Output the [X, Y] coordinate of the center of the cell containing the given text.  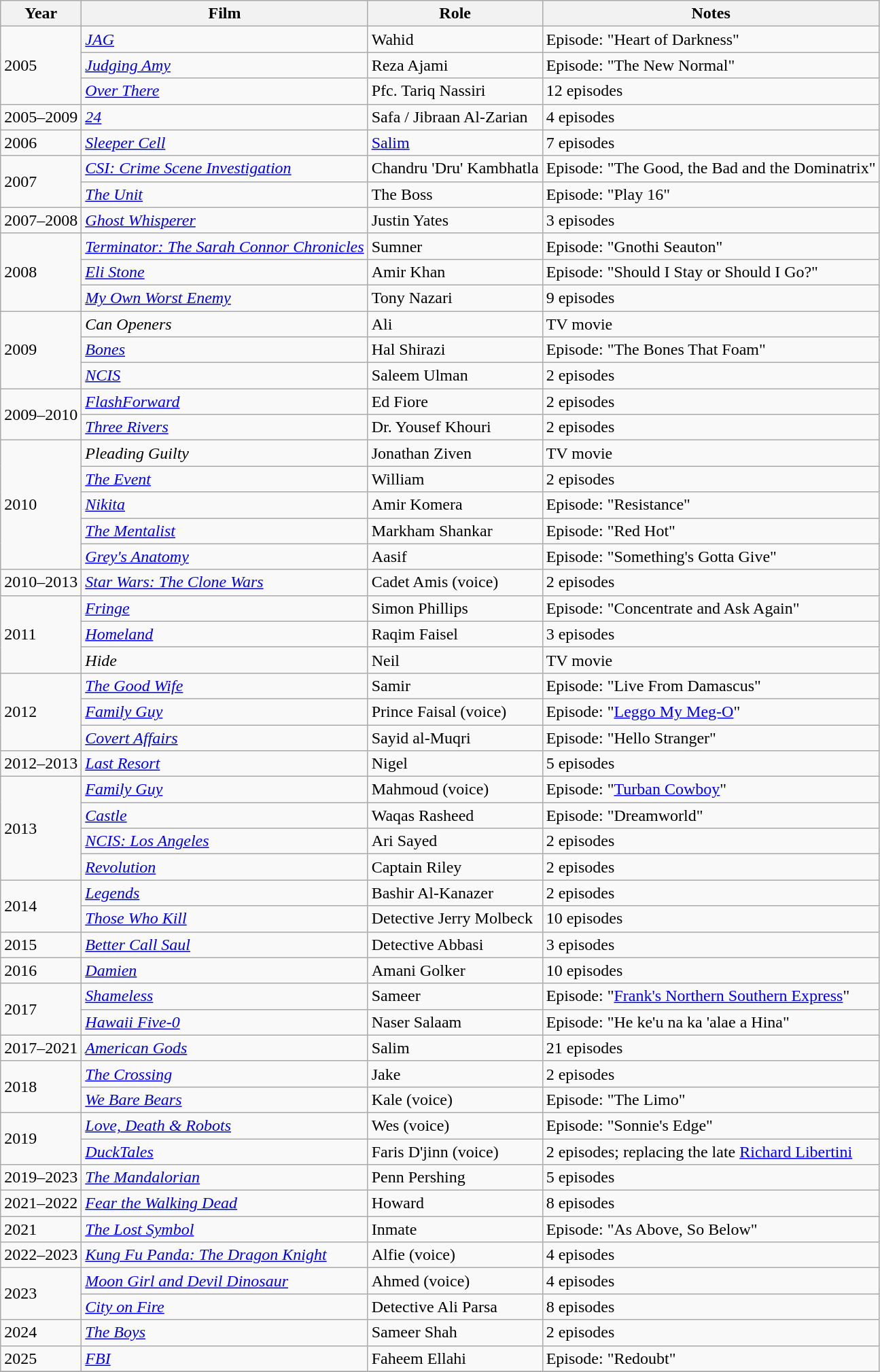
Sayid al-Muqri [455, 737]
Ari Sayed [455, 841]
DuckTales [224, 1152]
Nigel [455, 764]
The Good Wife [224, 686]
Jonathan Ziven [455, 453]
Chandru 'Dru' Kambhatla [455, 169]
Star Wars: The Clone Wars [224, 582]
Amir Komera [455, 505]
Castle [224, 815]
Episode: "Turban Cowboy" [711, 790]
2012 [41, 711]
The Unit [224, 194]
Simon Phillips [455, 608]
Waqas Rasheed [455, 815]
Grey's Anatomy [224, 557]
Reza Ajami [455, 65]
Inmate [455, 1229]
Amani Golker [455, 970]
Cadet Amis (voice) [455, 582]
Hide [224, 660]
Wes (voice) [455, 1125]
Fringe [224, 608]
Saleem Ulman [455, 376]
Love, Death & Robots [224, 1125]
Ali [455, 324]
Episode: "Play 16" [711, 194]
Episode: "He ke'u na ka 'alae a Hina" [711, 1022]
Detective Abbasi [455, 945]
Shameless [224, 996]
9 episodes [711, 298]
Episode: "Gnothi Seauton" [711, 246]
Legends [224, 893]
Episode: "Concentrate and Ask Again" [711, 608]
2 episodes; replacing the late Richard Libertini [711, 1152]
Bones [224, 350]
Episode: "Red Hot" [711, 531]
Tony Nazari [455, 298]
City on Fire [224, 1307]
Fear the Walking Dead [224, 1203]
FBI [224, 1358]
Episode: "Hello Stranger" [711, 737]
24 [224, 117]
2013 [41, 828]
Ed Fiore [455, 402]
Those Who Kill [224, 919]
Year [41, 14]
Safa / Jibraan Al-Zarian [455, 117]
NCIS: Los Angeles [224, 841]
We Bare Bears [224, 1100]
Episode: "Redoubt" [711, 1358]
2005 [41, 65]
JAG [224, 39]
Justin Yates [455, 220]
Ghost Whisperer [224, 220]
Hawaii Five-0 [224, 1022]
Kale (voice) [455, 1100]
Episode: "The New Normal" [711, 65]
Episode: "Frank's Northern Southern Express" [711, 996]
Bashir Al-Kanazer [455, 893]
2007 [41, 181]
2007–2008 [41, 220]
Sameer Shah [455, 1333]
Episode: "Heart of Darkness" [711, 39]
Sumner [455, 246]
Episode: "Should I Stay or Should I Go?" [711, 272]
Neil [455, 660]
Better Call Saul [224, 945]
Episode: "The Good, the Bad and the Dominatrix" [711, 169]
2016 [41, 970]
7 episodes [711, 143]
Faris D'jinn (voice) [455, 1152]
2023 [41, 1294]
William [455, 479]
2018 [41, 1087]
Episode: "The Limo" [711, 1100]
Homeland [224, 634]
Terminator: The Sarah Connor Chronicles [224, 246]
Wahid [455, 39]
2009–2010 [41, 415]
Episode: "Live From Damascus" [711, 686]
The Boss [455, 194]
NCIS [224, 376]
Nikita [224, 505]
Mahmoud (voice) [455, 790]
Notes [711, 14]
Pleading Guilty [224, 453]
Episode: "Dreamworld" [711, 815]
Hal Shirazi [455, 350]
The Mentalist [224, 531]
Prince Faisal (voice) [455, 711]
The Event [224, 479]
Amir Khan [455, 272]
2005–2009 [41, 117]
Sameer [455, 996]
Can Openers [224, 324]
Role [455, 14]
My Own Worst Enemy [224, 298]
Last Resort [224, 764]
The Lost Symbol [224, 1229]
Judging Amy [224, 65]
2011 [41, 634]
Pfc. Tariq Nassiri [455, 91]
Kung Fu Panda: The Dragon Knight [224, 1255]
Film [224, 14]
2014 [41, 906]
12 episodes [711, 91]
The Boys [224, 1333]
Moon Girl and Devil Dinosaur [224, 1281]
Episode: "Leggo My Meg-O" [711, 711]
Captain Riley [455, 867]
The Mandalorian [224, 1178]
21 episodes [711, 1048]
Ahmed (voice) [455, 1281]
American Gods [224, 1048]
Samir [455, 686]
Three Rivers [224, 427]
FlashForward [224, 402]
Howard [455, 1203]
2015 [41, 945]
Markham Shankar [455, 531]
2010–2013 [41, 582]
Naser Salaam [455, 1022]
Over There [224, 91]
2009 [41, 350]
2025 [41, 1358]
Raqim Faisel [455, 634]
Episode: "As Above, So Below" [711, 1229]
2019 [41, 1138]
Jake [455, 1074]
2017 [41, 1009]
Penn Pershing [455, 1178]
2024 [41, 1333]
Detective Ali Parsa [455, 1307]
2010 [41, 505]
2008 [41, 272]
CSI: Crime Scene Investigation [224, 169]
The Crossing [224, 1074]
Dr. Yousef Khouri [455, 427]
Detective Jerry Molbeck [455, 919]
Eli Stone [224, 272]
2006 [41, 143]
2022–2023 [41, 1255]
Damien [224, 970]
Covert Affairs [224, 737]
Revolution [224, 867]
2012–2013 [41, 764]
Sleeper Cell [224, 143]
Episode: "Something's Gotta Give" [711, 557]
2017–2021 [41, 1048]
2021–2022 [41, 1203]
Episode: "Resistance" [711, 505]
Faheem Ellahi [455, 1358]
Episode: "Sonnie's Edge" [711, 1125]
2021 [41, 1229]
Episode: "The Bones That Foam" [711, 350]
Aasif [455, 557]
2019–2023 [41, 1178]
Alfie (voice) [455, 1255]
